Return [X, Y] of the center of cell containing provided text 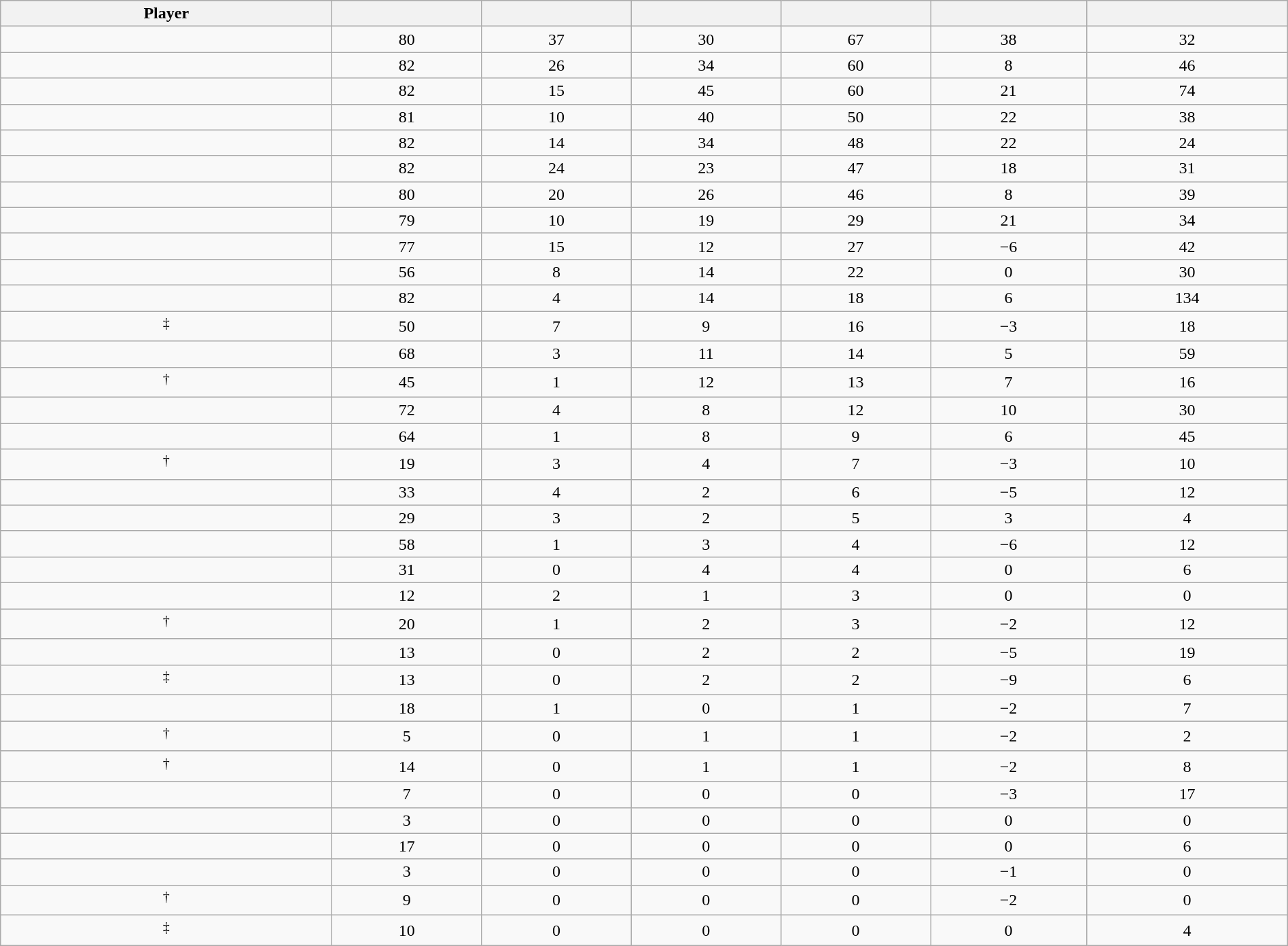
27 [855, 246]
77 [407, 246]
134 [1187, 298]
Player [166, 14]
59 [1187, 354]
72 [407, 410]
−1 [1009, 872]
47 [855, 169]
56 [407, 272]
64 [407, 436]
−9 [1009, 680]
79 [407, 220]
37 [556, 39]
32 [1187, 39]
67 [855, 39]
39 [1187, 194]
42 [1187, 246]
48 [855, 143]
11 [706, 354]
58 [407, 544]
23 [706, 169]
81 [407, 117]
68 [407, 354]
74 [1187, 91]
40 [706, 117]
33 [407, 492]
